Return (X, Y) of the center of cell containing provided text 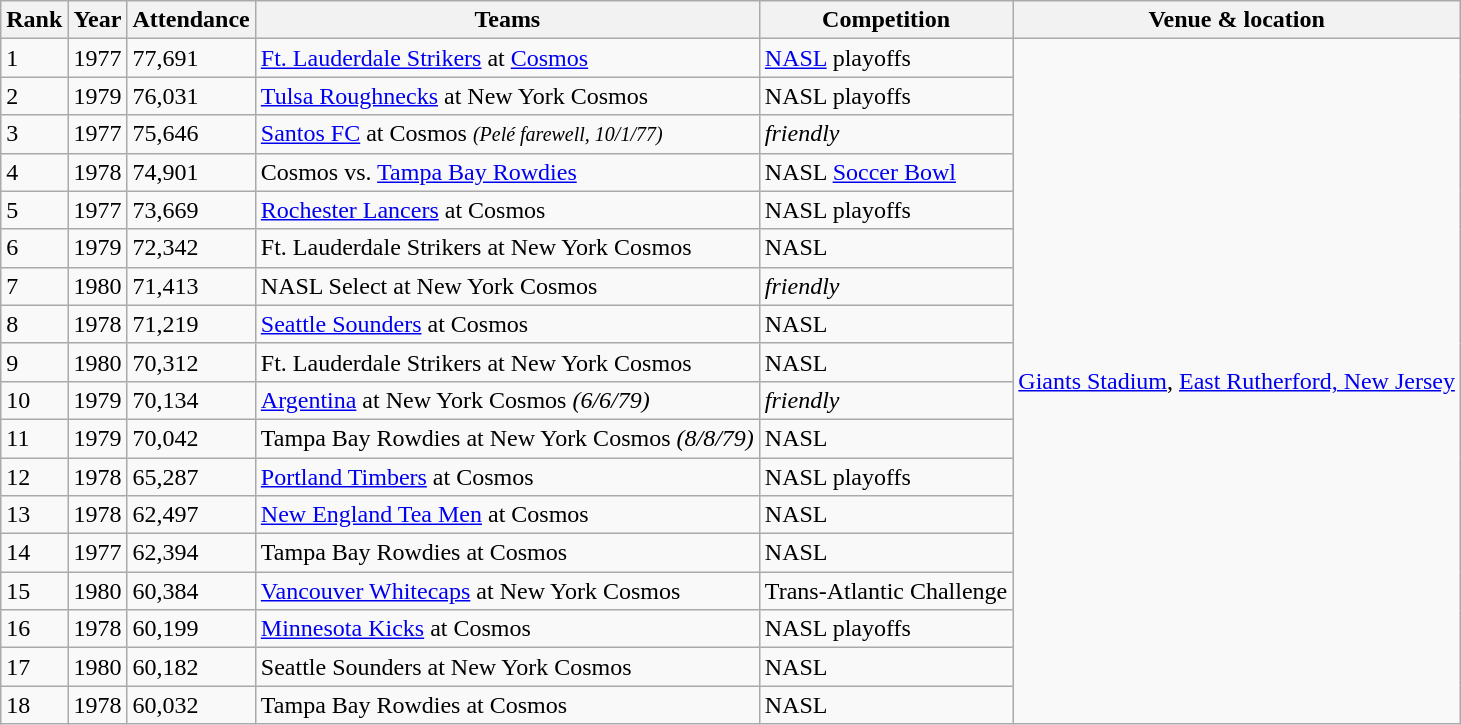
Portland Timbers at Cosmos (507, 477)
Rochester Lancers at Cosmos (507, 210)
11 (34, 438)
Tampa Bay Rowdies at New York Cosmos (8/8/79) (507, 438)
7 (34, 286)
71,219 (191, 324)
6 (34, 248)
77,691 (191, 58)
15 (34, 591)
18 (34, 705)
Attendance (191, 20)
60,182 (191, 667)
8 (34, 324)
Argentina at New York Cosmos (6/6/79) (507, 400)
Tulsa Roughnecks at New York Cosmos (507, 96)
Minnesota Kicks at Cosmos (507, 629)
74,901 (191, 172)
75,646 (191, 134)
16 (34, 629)
10 (34, 400)
76,031 (191, 96)
Cosmos vs. Tampa Bay Rowdies (507, 172)
17 (34, 667)
65,287 (191, 477)
70,042 (191, 438)
4 (34, 172)
Teams (507, 20)
60,199 (191, 629)
72,342 (191, 248)
New England Tea Men at Cosmos (507, 515)
3 (34, 134)
71,413 (191, 286)
Seattle Sounders at Cosmos (507, 324)
5 (34, 210)
12 (34, 477)
Vancouver Whitecaps at New York Cosmos (507, 591)
Year (98, 20)
60,384 (191, 591)
1 (34, 58)
Ft. Lauderdale Strikers at Cosmos (507, 58)
14 (34, 553)
Trans-Atlantic Challenge (886, 591)
70,134 (191, 400)
NASL Soccer Bowl (886, 172)
Santos FC at Cosmos (Pelé farewell, 10/1/77) (507, 134)
Venue & location (1237, 20)
70,312 (191, 362)
Competition (886, 20)
73,669 (191, 210)
Giants Stadium, East Rutherford, New Jersey (1237, 382)
9 (34, 362)
60,032 (191, 705)
2 (34, 96)
62,394 (191, 553)
Seattle Sounders at New York Cosmos (507, 667)
13 (34, 515)
62,497 (191, 515)
NASL Select at New York Cosmos (507, 286)
Rank (34, 20)
